From the cell containing the given text, extract its center point as [X, Y] coordinate. 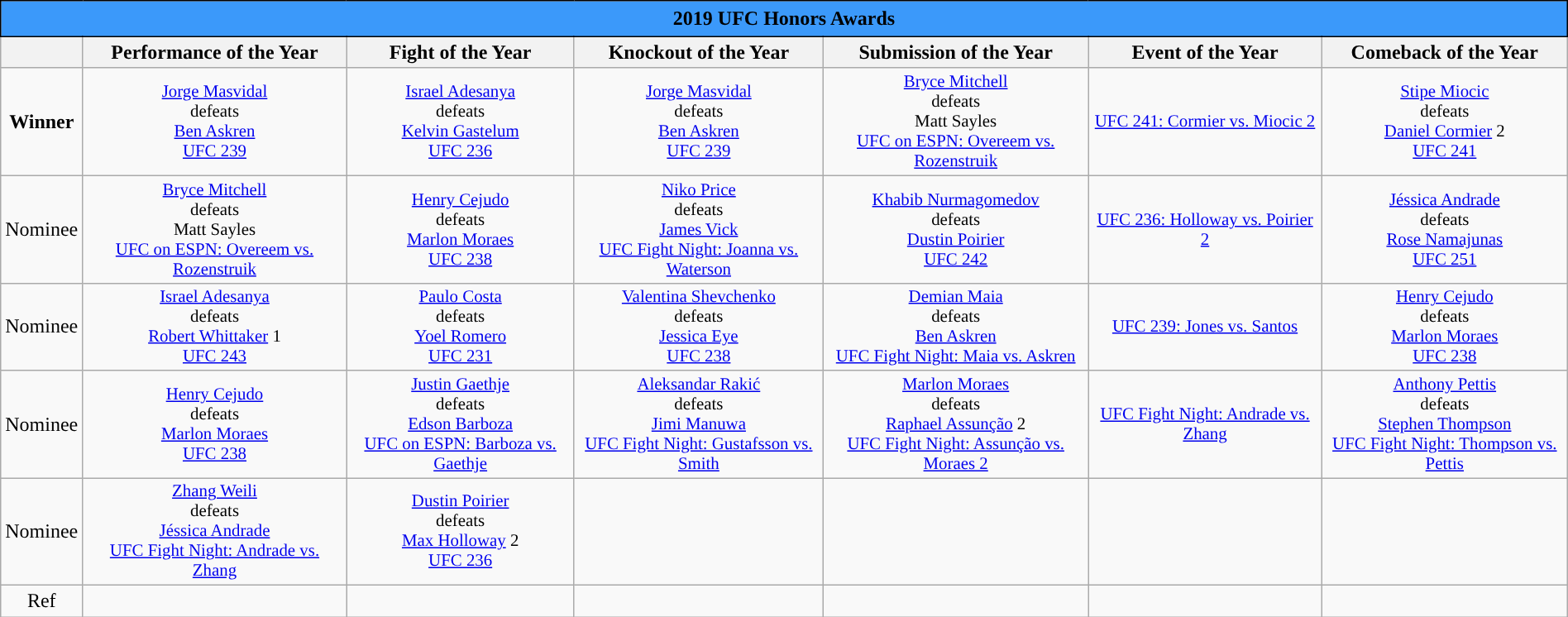
2019 UFC Honors Awards [784, 19]
Israel Adesanya defeats Robert Whittaker 1 UFC 243 [215, 327]
Khabib Nurmagomedov defeats Dustin Poirier UFC 242 [956, 229]
Fight of the Year [460, 52]
Ref [41, 601]
Justin Gaethje defeats Edson Barboza UFC on ESPN: Barboza vs. Gaethje [460, 424]
Demian Maia defeats Ben Askren UFC Fight Night: Maia vs. Askren [956, 327]
Valentina Shevchenko defeats Jessica Eye UFC 238 [699, 327]
UFC Fight Night: Andrade vs. Zhang [1206, 424]
Knockout of the Year [699, 52]
Israel Adesanya defeats Kelvin Gastelum UFC 236 [460, 122]
Submission of the Year [956, 52]
Dustin Poirier defeats Max Holloway 2 UFC 236 [460, 532]
Marlon Moraes defeats Raphael Assunção 2 UFC Fight Night: Assunção vs. Moraes 2 [956, 424]
Event of the Year [1206, 52]
UFC 241: Cormier vs. Miocic 2 [1206, 122]
Anthony Pettis defeats Stephen Thompson UFC Fight Night: Thompson vs. Pettis [1444, 424]
Comeback of the Year [1444, 52]
Winner [41, 122]
Performance of the Year [215, 52]
Zhang Weili defeats Jéssica Andrade UFC Fight Night: Andrade vs. Zhang [215, 532]
Niko Price defeats James Vick UFC Fight Night: Joanna vs. Waterson [699, 229]
Aleksandar Rakić defeats Jimi Manuwa UFC Fight Night: Gustafsson vs. Smith [699, 424]
Paulo Costa defeats Yoel Romero UFC 231 [460, 327]
UFC 236: Holloway vs. Poirier 2 [1206, 229]
UFC 239: Jones vs. Santos [1206, 327]
Stipe Miocic defeats Daniel Cormier 2 UFC 241 [1444, 122]
Jéssica Andrade defeats Rose Namajunas UFC 251 [1444, 229]
